Return (X, Y) of the center of cell containing provided text 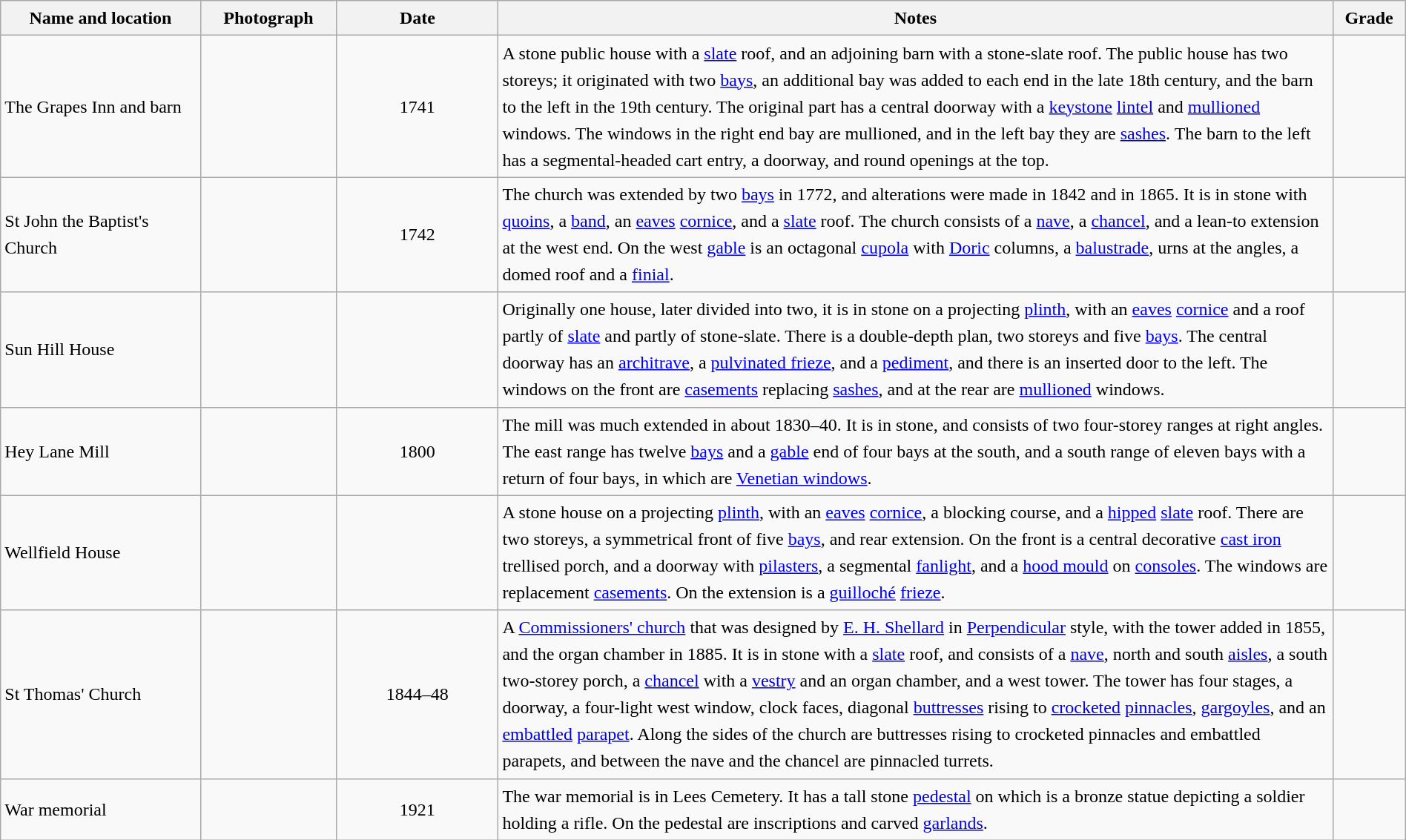
Date (417, 18)
Name and location (101, 18)
Notes (915, 18)
Hey Lane Mill (101, 451)
Photograph (268, 18)
The Grapes Inn and barn (101, 107)
1921 (417, 810)
1844–48 (417, 694)
Grade (1369, 18)
1742 (417, 234)
St Thomas' Church (101, 694)
Wellfield House (101, 553)
St John the Baptist's Church (101, 234)
1741 (417, 107)
1800 (417, 451)
Sun Hill House (101, 350)
War memorial (101, 810)
